Provide the [x, y] coordinate of the cell's center where the given text is located.  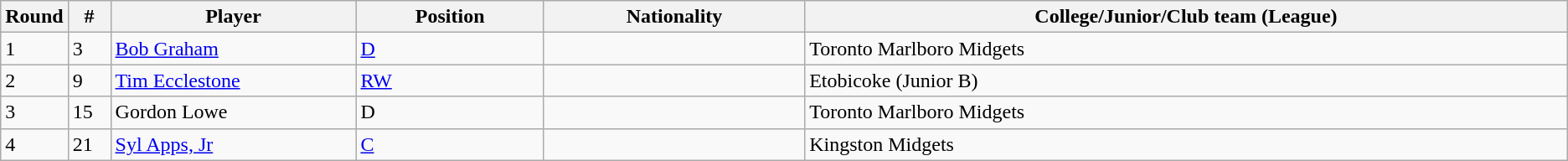
Etobicoke (Junior B) [1186, 80]
2 [34, 80]
RW [450, 80]
4 [34, 144]
Nationality [673, 17]
Round [34, 17]
Tim Ecclestone [233, 80]
C [450, 144]
9 [89, 80]
15 [89, 112]
College/Junior/Club team (League) [1186, 17]
Position [450, 17]
Syl Apps, Jr [233, 144]
Kingston Midgets [1186, 144]
Bob Graham [233, 49]
1 [34, 49]
# [89, 17]
Gordon Lowe [233, 112]
Player [233, 17]
21 [89, 144]
